Search for the cell housing the specified text and yield its [X, Y] center coordinate. 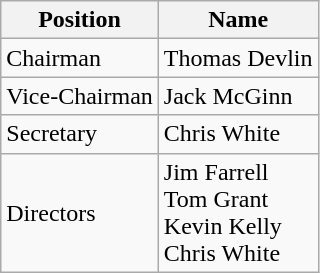
Vice-Chairman [80, 96]
Name [238, 20]
Position [80, 20]
Jack McGinn [238, 96]
Thomas Devlin [238, 58]
Chairman [80, 58]
Directors [80, 212]
Jim FarrellTom GrantKevin KellyChris White [238, 212]
Secretary [80, 134]
Chris White [238, 134]
